Capture the cell that displays the provided text and extract its [X, Y] central coordinate. 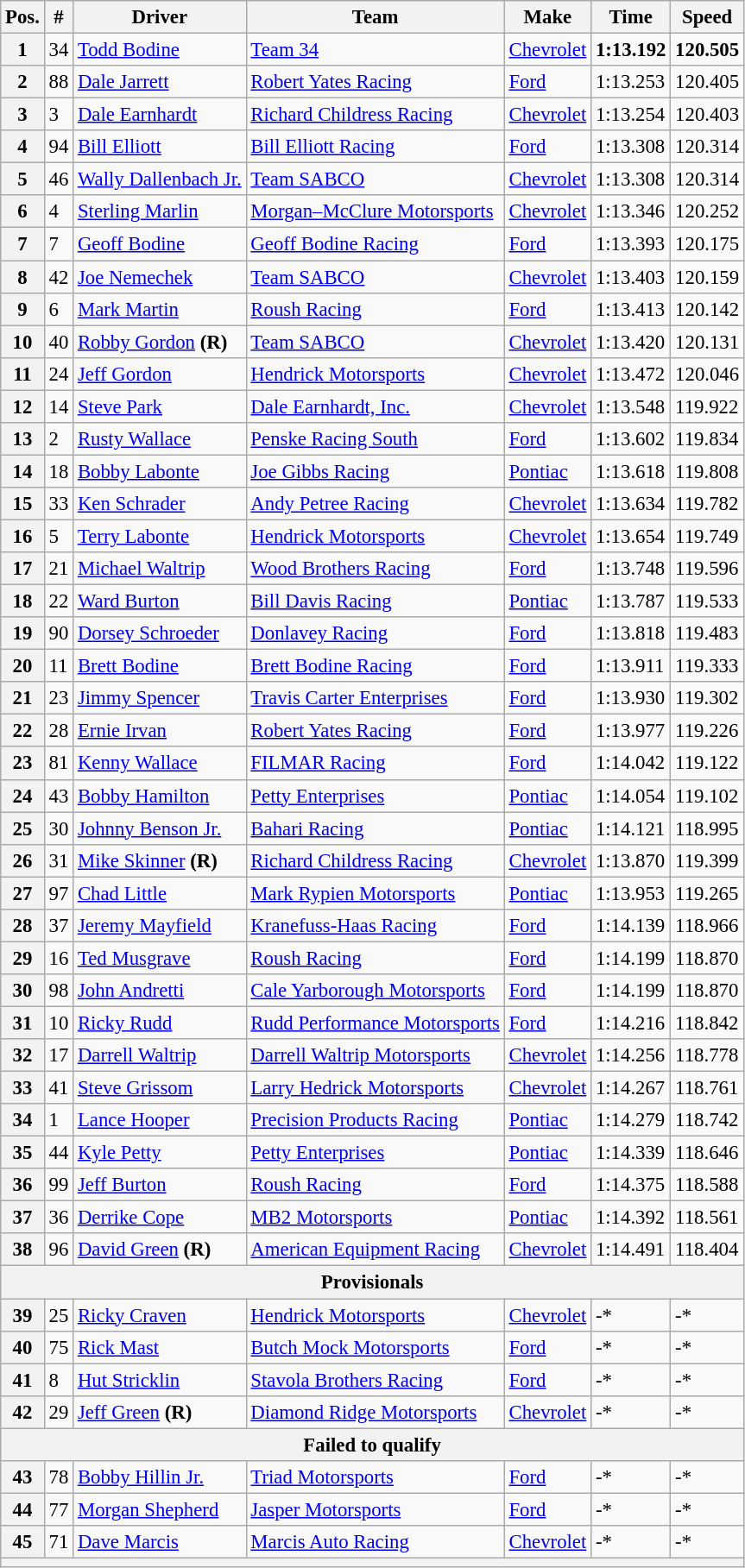
Bill Elliott [160, 147]
15 [22, 504]
Geoff Bodine Racing [375, 244]
119.596 [708, 569]
Ward Burton [160, 601]
98 [59, 991]
118.995 [708, 828]
1:14.139 [631, 926]
118.778 [708, 1055]
Ken Schrader [160, 504]
119.808 [708, 471]
Jeff Gordon [160, 374]
Kyle Petty [160, 1153]
118.404 [708, 1250]
# [59, 17]
1:13.618 [631, 471]
1:13.548 [631, 406]
1:14.392 [631, 1218]
120.131 [708, 342]
Joe Gibbs Racing [375, 471]
Bobby Hillin Jr. [160, 1477]
Butch Mock Motorsports [375, 1347]
99 [59, 1185]
Geoff Bodine [160, 244]
9 [22, 309]
Mark Martin [160, 309]
96 [59, 1250]
1:13.787 [631, 601]
118.966 [708, 926]
Travis Carter Enterprises [375, 698]
Derrike Cope [160, 1218]
Jimmy Spencer [160, 698]
119.102 [708, 796]
118.842 [708, 1023]
120.403 [708, 115]
Hut Stricklin [160, 1380]
119.265 [708, 893]
120.142 [708, 309]
Chad Little [160, 893]
Bill Davis Racing [375, 601]
FILMAR Racing [375, 764]
Morgan Shepherd [160, 1509]
Jeremy Mayfield [160, 926]
Lance Hooper [160, 1120]
1:13.977 [631, 731]
Larry Hedrick Motorsports [375, 1088]
1:13.254 [631, 115]
Bobby Hamilton [160, 796]
81 [59, 764]
Ricky Rudd [160, 1023]
27 [22, 893]
Kenny Wallace [160, 764]
Make [547, 17]
Terry Labonte [160, 536]
118.742 [708, 1120]
Failed to qualify [373, 1445]
1:13.818 [631, 633]
1:14.256 [631, 1055]
Jeff Green (R) [160, 1412]
1:13.953 [631, 893]
120.159 [708, 277]
Pos. [22, 17]
88 [59, 82]
David Green (R) [160, 1250]
119.399 [708, 860]
119.226 [708, 731]
1:13.748 [631, 569]
Todd Bodine [160, 50]
12 [22, 406]
Bill Elliott Racing [375, 147]
1:14.216 [631, 1023]
1:13.634 [631, 504]
20 [22, 666]
Dale Jarrett [160, 82]
Dave Marcis [160, 1542]
Rudd Performance Motorsports [375, 1023]
1:14.491 [631, 1250]
1:13.911 [631, 666]
MB2 Motorsports [375, 1218]
Ricky Craven [160, 1315]
35 [22, 1153]
Sterling Marlin [160, 211]
38 [22, 1250]
13 [22, 439]
Bobby Labonte [160, 471]
1:13.413 [631, 309]
Rick Mast [160, 1347]
Brett Bodine [160, 666]
120.046 [708, 374]
Robby Gordon (R) [160, 342]
John Andretti [160, 991]
120.405 [708, 82]
46 [59, 179]
1:14.121 [631, 828]
119.922 [708, 406]
119.333 [708, 666]
77 [59, 1509]
Michael Waltrip [160, 569]
119.483 [708, 633]
Brett Bodine Racing [375, 666]
Mark Rypien Motorsports [375, 893]
Team 34 [375, 50]
94 [59, 147]
118.588 [708, 1185]
Speed [708, 17]
45 [22, 1542]
Dorsey Schroeder [160, 633]
Steve Park [160, 406]
119.533 [708, 601]
1:13.930 [631, 698]
Rusty Wallace [160, 439]
Wally Dallenbach Jr. [160, 179]
1:14.267 [631, 1088]
118.561 [708, 1218]
Ted Musgrave [160, 958]
120.505 [708, 50]
119.302 [708, 698]
32 [22, 1055]
Triad Motorsports [375, 1477]
1:14.042 [631, 764]
1:14.054 [631, 796]
1:13.654 [631, 536]
Time [631, 17]
Cale Yarborough Motorsports [375, 991]
1:13.346 [631, 211]
1:13.472 [631, 374]
119.782 [708, 504]
Driver [160, 17]
90 [59, 633]
Jasper Motorsports [375, 1509]
Kranefuss-Haas Racing [375, 926]
75 [59, 1347]
Provisionals [373, 1282]
1:14.339 [631, 1153]
1:13.420 [631, 342]
Dale Earnhardt, Inc. [375, 406]
Joe Nemechek [160, 277]
Andy Petree Racing [375, 504]
Marcis Auto Racing [375, 1542]
119.834 [708, 439]
1:13.192 [631, 50]
19 [22, 633]
Team [375, 17]
Steve Grissom [160, 1088]
Wood Brothers Racing [375, 569]
71 [59, 1542]
Darrell Waltrip Motorsports [375, 1055]
Bahari Racing [375, 828]
1:14.375 [631, 1185]
26 [22, 860]
Johnny Benson Jr. [160, 828]
1:13.870 [631, 860]
Mike Skinner (R) [160, 860]
1:14.279 [631, 1120]
Darrell Waltrip [160, 1055]
1:13.253 [631, 82]
97 [59, 893]
Stavola Brothers Racing [375, 1380]
1:13.393 [631, 244]
Diamond Ridge Motorsports [375, 1412]
Dale Earnhardt [160, 115]
119.122 [708, 764]
39 [22, 1315]
119.749 [708, 536]
1:13.602 [631, 439]
118.761 [708, 1088]
Jeff Burton [160, 1185]
1:13.403 [631, 277]
Ernie Irvan [160, 731]
118.646 [708, 1153]
Penske Racing South [375, 439]
Donlavey Racing [375, 633]
120.252 [708, 211]
American Equipment Racing [375, 1250]
120.175 [708, 244]
Morgan–McClure Motorsports [375, 211]
78 [59, 1477]
Precision Products Racing [375, 1120]
